Return the (X, Y) coordinate for the center point of the cell that contains the specified text.  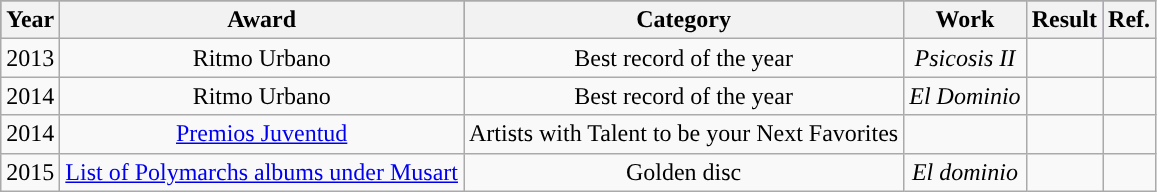
Result (1064, 20)
Work (965, 20)
2015 (30, 172)
2013 (30, 58)
Ref. (1130, 20)
El dominio (965, 172)
Artists with Talent to be your Next Favorites (684, 134)
Psicosis II (965, 58)
Category (684, 20)
Golden disc (684, 172)
El Dominio (965, 96)
Award (262, 20)
Premios Juventud (262, 134)
List of Polymarchs albums under Musart (262, 172)
Year (30, 20)
